Determine the [x, y] coordinate at the center of the cell enclosing the given text.  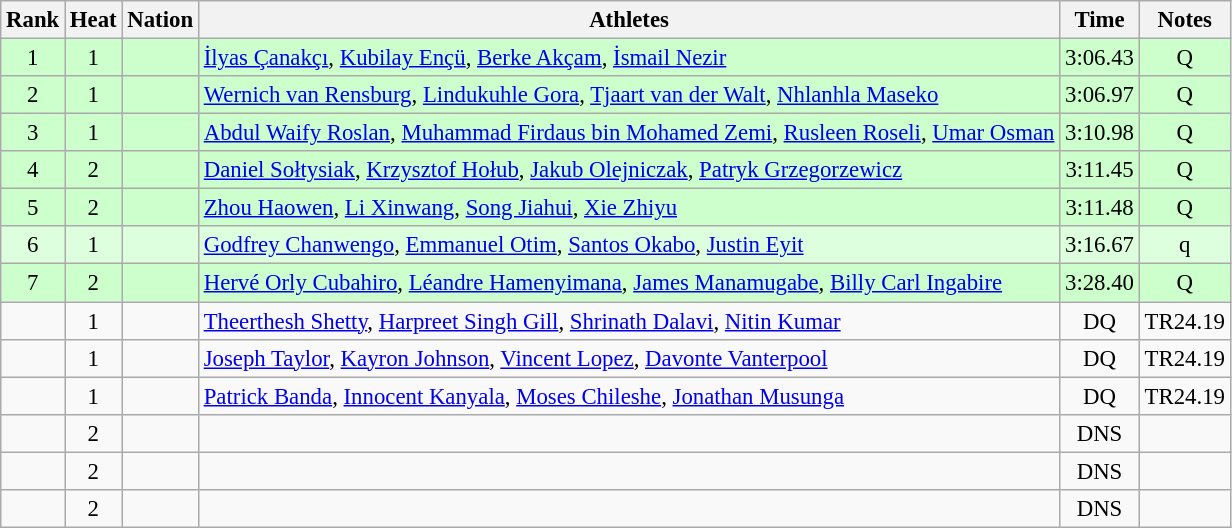
Heat [94, 20]
Rank [33, 20]
3:11.48 [1100, 208]
q [1184, 245]
3 [33, 133]
3:16.67 [1100, 245]
3:10.98 [1100, 133]
Nation [160, 20]
3:06.43 [1100, 58]
Hervé Orly Cubahiro, Léandre Hamenyimana, James Manamugabe, Billy Carl Ingabire [628, 283]
7 [33, 283]
6 [33, 245]
Abdul Waify Roslan, Muhammad Firdaus bin Mohamed Zemi, Rusleen Roseli, Umar Osman [628, 133]
Patrick Banda, Innocent Kanyala, Moses Chileshe, Jonathan Musunga [628, 396]
Wernich van Rensburg, Lindukuhle Gora, Tjaart van der Walt, Nhlanhla Maseko [628, 95]
Daniel Sołtysiak, Krzysztof Hołub, Jakub Olejniczak, Patryk Grzegorzewicz [628, 170]
Athletes [628, 20]
İlyas Çanakçı, Kubilay Ençü, Berke Akçam, İsmail Nezir [628, 58]
3:28.40 [1100, 283]
Time [1100, 20]
5 [33, 208]
Joseph Taylor, Kayron Johnson, Vincent Lopez, Davonte Vanterpool [628, 358]
Notes [1184, 20]
4 [33, 170]
Godfrey Chanwengo, Emmanuel Otim, Santos Okabo, Justin Eyit [628, 245]
Theerthesh Shetty, Harpreet Singh Gill, Shrinath Dalavi, Nitin Kumar [628, 321]
3:06.97 [1100, 95]
Zhou Haowen, Li Xinwang, Song Jiahui, Xie Zhiyu [628, 208]
3:11.45 [1100, 170]
